Scan for the cell matching the given text and deliver its [x, y] coordinate at center. 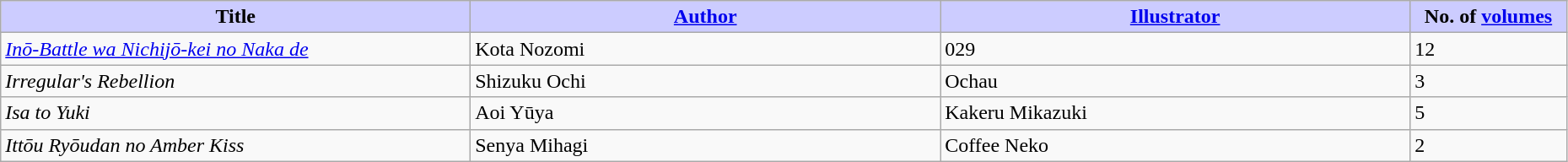
Isa to Yuki [236, 113]
Kota Nozomi [705, 49]
Kakeru Mikazuki [1176, 113]
Author [705, 17]
No. of volumes [1489, 17]
Ittōu Ryōudan no Amber Kiss [236, 145]
Aoi Yūya [705, 113]
Shizuku Ochi [705, 81]
Illustrator [1176, 17]
Ochau [1176, 81]
5 [1489, 113]
Coffee Neko [1176, 145]
3 [1489, 81]
2 [1489, 145]
Senya Mihagi [705, 145]
Irregular's Rebellion [236, 81]
12 [1489, 49]
Inō-Battle wa Nichijō-kei no Naka de [236, 49]
Title [236, 17]
029 [1176, 49]
